Pinpoint the cell where the given text exists, returning its [x, y] midpoint coordinate. 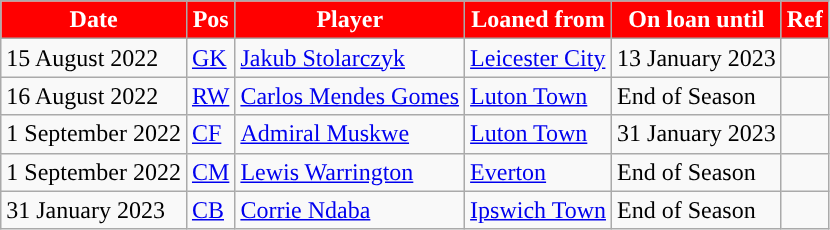
Corrie Ndaba [350, 210]
On loan until [697, 20]
Ipswich Town [538, 210]
CB [210, 210]
Leicester City [538, 58]
Admiral Muskwe [350, 134]
Date [94, 20]
16 August 2022 [94, 96]
Loaned from [538, 20]
13 January 2023 [697, 58]
Pos [210, 20]
Everton [538, 172]
15 August 2022 [94, 58]
CM [210, 172]
Player [350, 20]
CF [210, 134]
Jakub Stolarczyk [350, 58]
RW [210, 96]
GK [210, 58]
Lewis Warrington [350, 172]
Ref [804, 20]
Carlos Mendes Gomes [350, 96]
